Extract the [x, y] coordinate from the center of the cell holding the provided text.  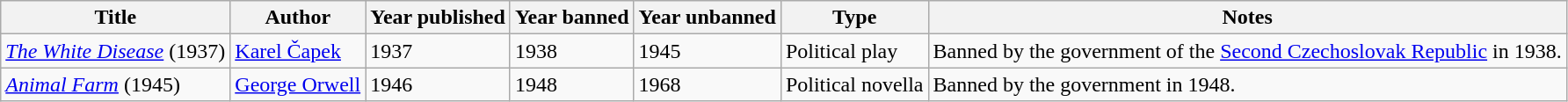
1938 [571, 51]
1945 [707, 51]
Year unbanned [707, 18]
Type [854, 18]
Banned by the government of the Second Czechoslovak Republic in 1938. [1247, 51]
Author [298, 18]
1937 [438, 51]
Title [116, 18]
Year banned [571, 18]
George Orwell [298, 84]
Karel Čapek [298, 51]
The White Disease (1937) [116, 51]
1948 [571, 84]
1968 [707, 84]
Banned by the government in 1948. [1247, 84]
Notes [1247, 18]
Year published [438, 18]
1946 [438, 84]
Political play [854, 51]
Political novella [854, 84]
Animal Farm (1945) [116, 84]
